Identify which cell holds the provided text, then report its (x, y) central coordinate. 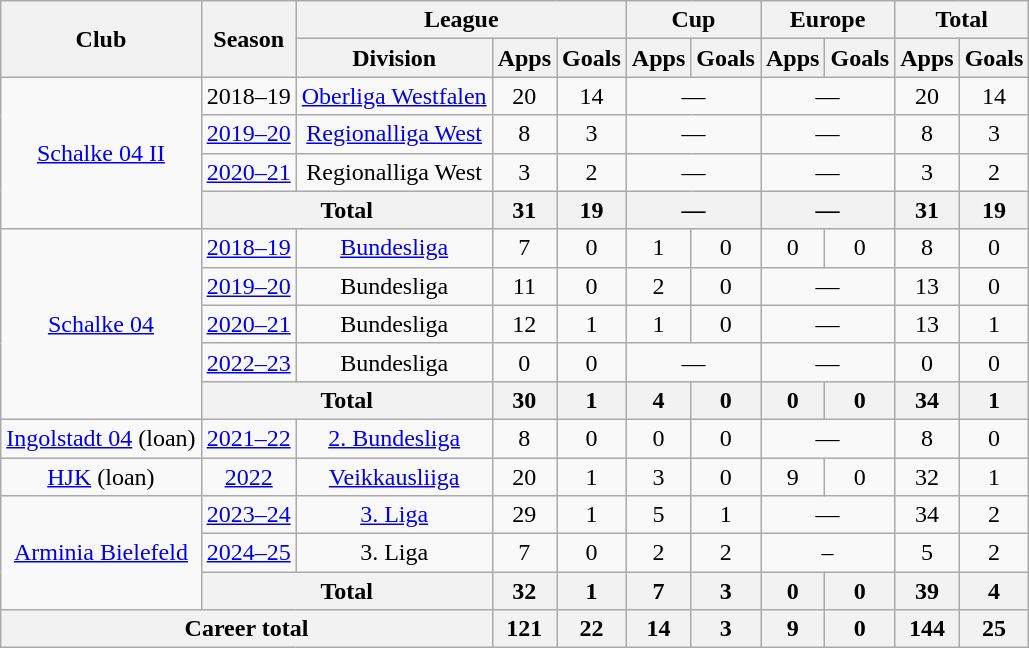
Career total (246, 629)
League (461, 20)
Oberliga Westfalen (394, 96)
Club (101, 39)
Europe (827, 20)
12 (524, 324)
2021–22 (248, 438)
144 (927, 629)
Schalke 04 (101, 324)
Cup (693, 20)
Division (394, 58)
– (827, 553)
2022–23 (248, 362)
Ingolstadt 04 (loan) (101, 438)
11 (524, 286)
Veikkausliiga (394, 477)
2. Bundesliga (394, 438)
29 (524, 515)
2023–24 (248, 515)
Arminia Bielefeld (101, 553)
Schalke 04 II (101, 153)
HJK (loan) (101, 477)
22 (592, 629)
25 (994, 629)
2024–25 (248, 553)
121 (524, 629)
Season (248, 39)
2022 (248, 477)
30 (524, 400)
39 (927, 591)
